Locate the cell with the specified text and output its [X, Y] center coordinate. 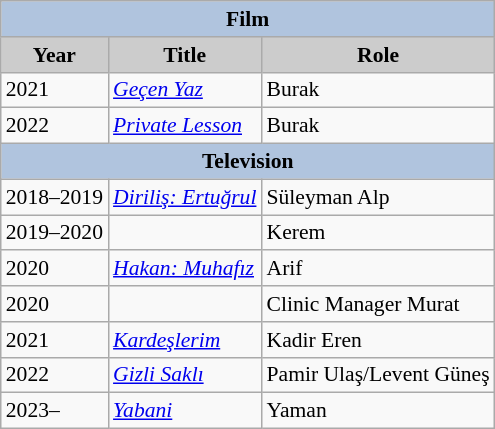
Private Lesson [184, 126]
2018–2019 [54, 197]
Hakan: Muhafız [184, 269]
Geçen Yaz [184, 90]
Year [54, 55]
Yabani [184, 411]
Kardeşlerim [184, 340]
Kadir Eren [378, 340]
Süleyman Alp [378, 197]
Clinic Manager Murat [378, 304]
2019–2020 [54, 233]
Pamir Ulaş/Levent Güneş [378, 375]
Kerem [378, 233]
Diriliş: Ertuğrul [184, 197]
Title [184, 55]
Gizli Saklı [184, 375]
2023– [54, 411]
Television [248, 162]
Role [378, 55]
Arif [378, 269]
Film [248, 19]
Yaman [378, 411]
